Determine the (X, Y) coordinate at the center of the cell enclosing the given text.  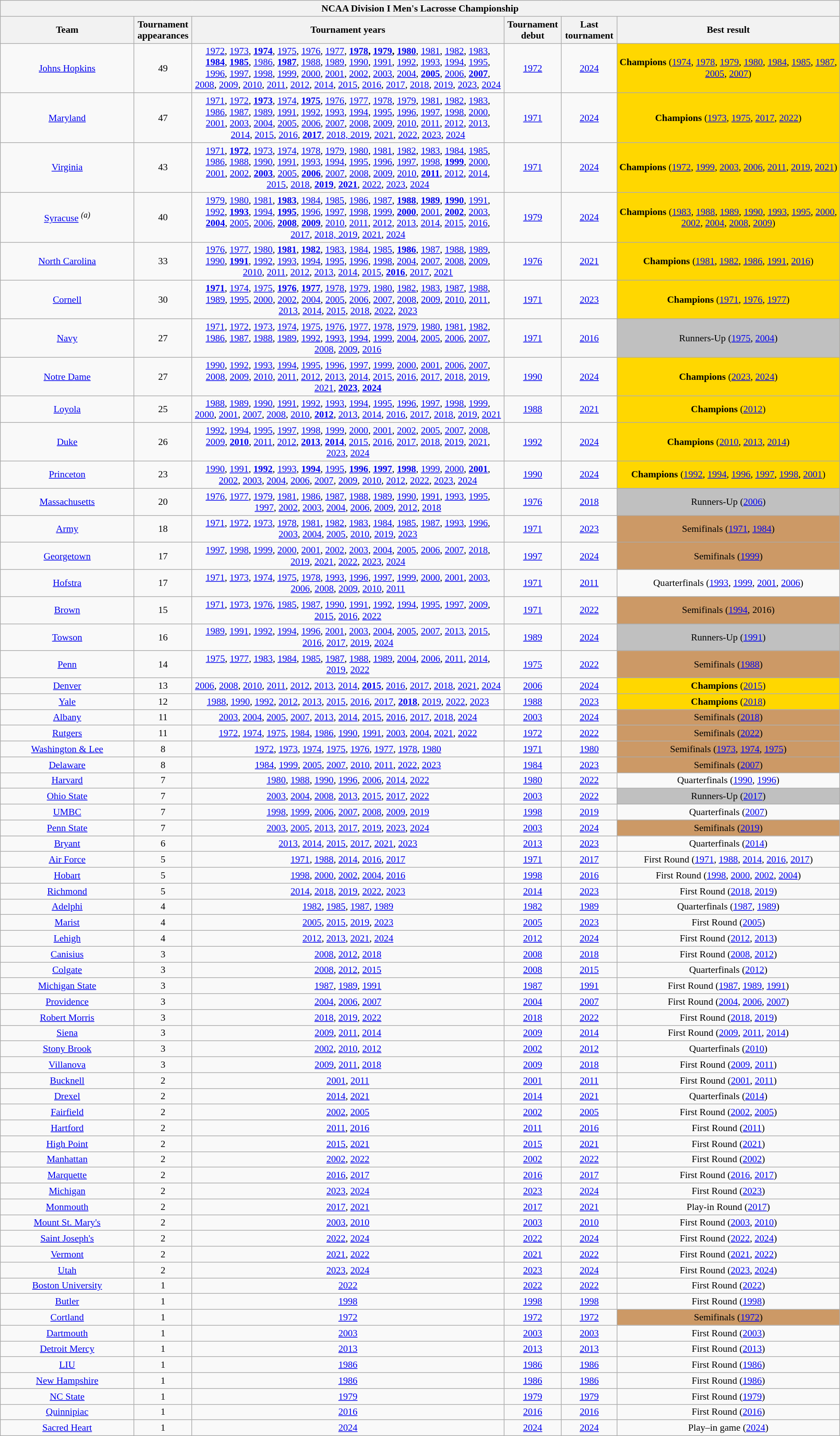
Notre Dame (67, 377)
First Round (2023) (728, 1191)
Semifinals (2007) (728, 765)
2008, 2012, 2018 (348, 954)
Washington & Lee (67, 749)
Army (67, 529)
2015, 2021 (348, 1144)
First Round (2005) (728, 923)
Virginia (67, 168)
15 (163, 610)
1980, 1988, 1990, 1996, 2006, 2014, 2022 (348, 780)
Vermont (67, 1254)
2001, 2011 (348, 1081)
First Round (1971, 1988, 2014, 2016, 2017) (728, 860)
Marist (67, 923)
Semifinals (1994, 2016) (728, 610)
2001 (533, 1081)
2012, 2013, 2021, 2024 (348, 939)
Runners-Up (1975, 2004) (728, 339)
43 (163, 168)
2002, 2010, 2012 (348, 1049)
2016, 2017 (348, 1175)
Runners-Up (2006) (728, 502)
2014, 2021 (348, 1097)
Champions (1973, 1975, 2017, 2022) (728, 118)
1975 (533, 665)
1991 (589, 986)
First Round (2022) (728, 1286)
Siena (67, 1033)
2017, 2021 (348, 1207)
2021, 2022 (348, 1254)
First Round (1998, 2000, 2002, 2004) (728, 875)
1982 (533, 907)
Champions (1981, 1982, 1986, 1991, 2016) (728, 261)
Duke (67, 442)
2006 (533, 686)
First Round (2004, 2006, 2007) (728, 1002)
Quarterfinals (2012) (728, 970)
New Hampshire (67, 1381)
1997 (533, 556)
Saint Joseph's (67, 1239)
Semifinals (2018) (728, 718)
1984, 1999, 2005, 2007, 2010, 2011, 2022, 2023 (348, 765)
Semifinals (1973, 1974, 1975) (728, 749)
1997, 1998, 1999, 2000, 2001, 2002, 2003, 2004, 2005, 2006, 2007, 2018, 2019, 2021, 2022, 2023, 2024 (348, 556)
Johns Hopkins (67, 68)
Hobart (67, 875)
First Round (2009, 2011) (728, 1065)
First Round (2021, 2022) (728, 1254)
1998, 2000, 2002, 2004, 2016 (348, 875)
23 (163, 475)
2019 (589, 812)
Last tournament (589, 30)
2007 (589, 1002)
1971, 1988, 2014, 2016, 2017 (348, 860)
Runners-Up (2017) (728, 796)
Massachusetts (67, 502)
18 (163, 529)
Maryland (67, 118)
Navy (67, 339)
1987 (533, 986)
NC State (67, 1397)
1971, 1972, 1973, 1978, 1981, 1982, 1983, 1984, 1985, 1987, 1993, 1996, 2003, 2004, 2005, 2010, 2019, 2023 (348, 529)
Quarterfinals (1990, 1996) (728, 780)
Penn State (67, 828)
Quarterfinals (2007) (728, 812)
Ohio State (67, 796)
2003, 2010 (348, 1223)
Hartford (67, 1128)
Canisius (67, 954)
Bucknell (67, 1081)
Fairfield (67, 1112)
Sacred Heart (67, 1428)
49 (163, 68)
Quarterfinals (1987, 1989) (728, 907)
Lehigh (67, 939)
Harvard (67, 780)
Runners-Up (1991) (728, 637)
UMBC (67, 812)
Semifinals (1988) (728, 665)
1989, 1991, 1992, 1994, 1996, 2001, 2003, 2004, 2005, 2007, 2013, 2015, 2016, 2017, 2019, 2024 (348, 637)
First Round (2002) (728, 1159)
Tournament appearances (163, 30)
2002, 2022 (348, 1159)
2011, 2016 (348, 1128)
Richmond (67, 891)
33 (163, 261)
Champions (1974, 1978, 1979, 1980, 1984, 1985, 1987, 2005, 2007) (728, 68)
First Round (2011) (728, 1128)
Hofstra (67, 583)
Tournament debut (533, 30)
1971, 1973, 1974, 1975, 1978, 1993, 1996, 1997, 1999, 2000, 2001, 2003, 2006, 2008, 2009, 2010, 2011 (348, 583)
Stony Brook (67, 1049)
2003, 2004, 2008, 2013, 2015, 2017, 2022 (348, 796)
25 (163, 410)
2002, 2005 (348, 1112)
Loyola (67, 410)
First Round (1979) (728, 1397)
1988, 1989, 1990, 1991, 1992, 1993, 1994, 1995, 1996, 1997, 1998, 1999, 2000, 2001, 2007, 2008, 2010, 2012, 2013, 2014, 2016, 2017, 2018, 2019, 2021 (348, 410)
First Round (2003, 2010) (728, 1223)
26 (163, 442)
2009, 2011, 2018 (348, 1065)
Air Force (67, 860)
Semifinals (1971, 1984) (728, 529)
Towson (67, 637)
16 (163, 637)
Quinnipiac (67, 1412)
Villanova (67, 1065)
Champions (2012) (728, 410)
North Carolina (67, 261)
Georgetown (67, 556)
Champions (2018) (728, 702)
Utah (67, 1270)
Monmouth (67, 1207)
Denver (67, 686)
40 (163, 217)
First Round (1987, 1989, 1991) (728, 986)
1972, 1973, 1974, 1975, 1976, 1977, 1978, 1980 (348, 749)
14 (163, 665)
1992 (533, 442)
High Point (67, 1144)
Robert Morris (67, 1018)
Quarterfinals (1993, 1999, 2001, 2006) (728, 583)
Champions (1972, 1999, 2003, 2006, 2011, 2019, 2021) (728, 168)
2003, 2005, 2013, 2017, 2019, 2023, 2024 (348, 828)
First Round (2022, 2024) (728, 1239)
First Round (2023, 2024) (728, 1270)
Mount St. Mary's (67, 1223)
Cornell (67, 300)
Semifinals (2022) (728, 734)
2009, 2011, 2014 (348, 1033)
13 (163, 686)
20 (163, 502)
6 (163, 844)
1984 (533, 765)
Brown (67, 610)
Manhattan (67, 1159)
Semifinals (1999) (728, 556)
Dartmouth (67, 1333)
Champions (1983, 1988, 1989, 1990, 1993, 1995, 2000, 2002, 2004, 2008, 2009) (728, 217)
First Round (2002, 2005) (728, 1112)
Colgate (67, 970)
Best result (728, 30)
Champions (2015) (728, 686)
1998, 1999, 2006, 2007, 2008, 2009, 2019 (348, 812)
First Round (2003) (728, 1333)
Penn (67, 665)
2010 (589, 1223)
Team (67, 30)
Champions (1971, 1976, 1977) (728, 300)
NCAA Division I Men's Lacrosse Championship (420, 8)
1976, 1977, 1979, 1981, 1986, 1987, 1988, 1989, 1990, 1991, 1993, 1995, 1997, 2002, 2003, 2004, 2006, 2009, 2012, 2018 (348, 502)
1982, 1985, 1987, 1989 (348, 907)
First Round (2013) (728, 1349)
First Round (1998) (728, 1302)
Butler (67, 1302)
2014, 2018, 2019, 2022, 2023 (348, 891)
1972, 1974, 1975, 1984, 1986, 1990, 1991, 2003, 2004, 2021, 2022 (348, 734)
Semifinals (1972) (728, 1318)
2008, 2012, 2015 (348, 970)
LIU (67, 1365)
First Round (2009, 2011, 2014) (728, 1033)
First Round (2012, 2013) (728, 939)
First Round (2008, 2012) (728, 954)
First Round (2001, 2011) (728, 1081)
Detroit Mercy (67, 1349)
12 (163, 702)
1988, 1990, 1992, 2012, 2013, 2015, 2016, 2017, 2018, 2019, 2022, 2023 (348, 702)
First Round (2016) (728, 1412)
47 (163, 118)
Play-in Round (2017) (728, 1207)
Delaware (67, 765)
2018, 2019, 2022 (348, 1018)
Michigan (67, 1191)
First Round (2021) (728, 1144)
1987, 1989, 1991 (348, 986)
Princeton (67, 475)
Semifinals (2019) (728, 828)
Play–in game (2024) (728, 1428)
1971, 1973, 1976, 1985, 1987, 1990, 1991, 1992, 1994, 1995, 1997, 2009, 2015, 2016, 2022 (348, 610)
2004, 2006, 2007 (348, 1002)
Drexel (67, 1097)
First Round (2016, 2017) (728, 1175)
Bryant (67, 844)
Tournament years (348, 30)
Rutgers (67, 734)
Quarterfinals (2010) (728, 1049)
Boston University (67, 1286)
Champions (1992, 1994, 1996, 1997, 1998, 2001) (728, 475)
2006, 2008, 2010, 2011, 2012, 2013, 2014, 2015, 2016, 2017, 2018, 2021, 2024 (348, 686)
Yale (67, 702)
Syracuse (a) (67, 217)
Providence (67, 1002)
2005, 2015, 2019, 2023 (348, 923)
Champions (2023, 2024) (728, 377)
Albany (67, 718)
1975, 1977, 1983, 1984, 1985, 1987, 1988, 1989, 2004, 2006, 2011, 2014, 2019, 2022 (348, 665)
Cortland (67, 1318)
2004 (533, 1002)
Marquette (67, 1175)
Champions (2010, 2013, 2014) (728, 442)
30 (163, 300)
Michigan State (67, 986)
2003, 2004, 2005, 2007, 2013, 2014, 2015, 2016, 2017, 2018, 2024 (348, 718)
2013, 2014, 2015, 2017, 2021, 2023 (348, 844)
2022, 2024 (348, 1239)
1990, 1991, 1992, 1993, 1994, 1995, 1996, 1997, 1998, 1999, 2000, 2001, 2002, 2003, 2004, 2006, 2007, 2009, 2010, 2012, 2022, 2023, 2024 (348, 475)
Adelphi (67, 907)
